Return the [x, y] coordinate for the center point of the cell that contains the specified text.  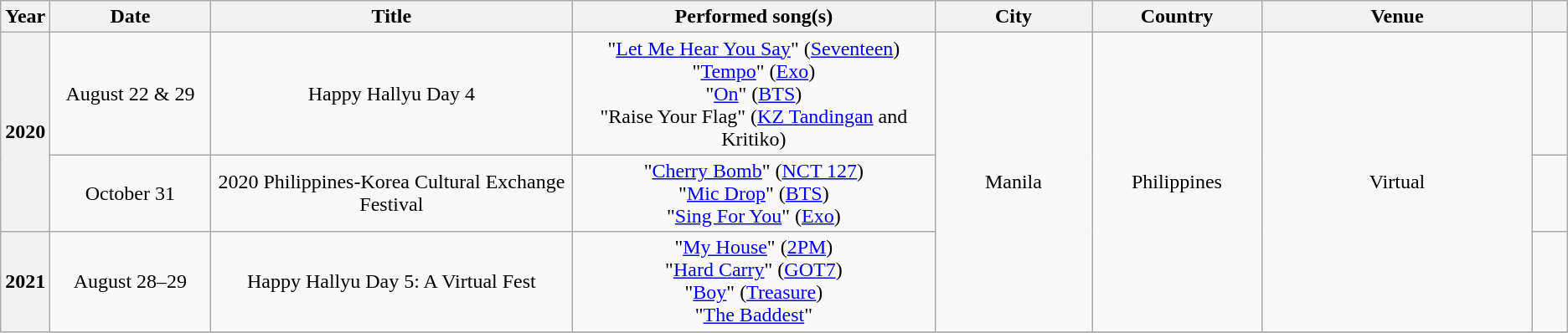
Philippines [1177, 182]
"My House" (2PM)"Hard Carry" (GOT7)"Boy" (Treasure) "The Baddest" [754, 281]
Manila [1014, 182]
"Cherry Bomb" (NCT 127)"Mic Drop" (BTS)"Sing For You" (Exo) [754, 193]
City [1014, 17]
August 28–29 [131, 281]
Happy Hallyu Day 4 [392, 94]
"Let Me Hear You Say" (Seventeen)"Tempo" (Exo)"On" (BTS) "Raise Your Flag" (KZ Tandingan and Kritiko) [754, 94]
Title [392, 17]
August 22 & 29 [131, 94]
Performed song(s) [754, 17]
2021 [25, 281]
2020 [25, 132]
Venue [1397, 17]
Year [25, 17]
Happy Hallyu Day 5: A Virtual Fest [392, 281]
Date [131, 17]
Virtual [1397, 182]
Country [1177, 17]
October 31 [131, 193]
2020 Philippines-Korea Cultural Exchange Festival [392, 193]
